Determine the [X, Y] coordinate at the center of the cell enclosing the given text.  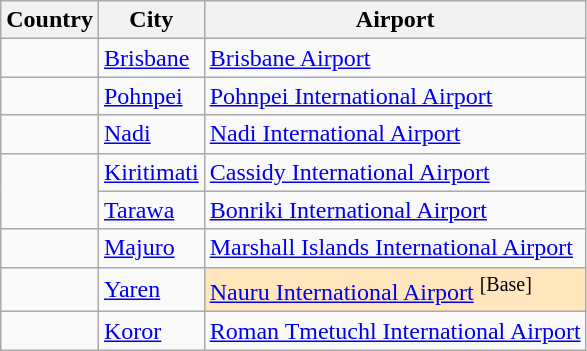
City [151, 20]
Pohnpei [151, 96]
Airport [395, 20]
Brisbane Airport [395, 58]
Majuro [151, 248]
Pohnpei International Airport [395, 96]
Tarawa [151, 210]
Kiritimati [151, 172]
Brisbane [151, 58]
Bonriki International Airport [395, 210]
Koror [151, 331]
Marshall Islands International Airport [395, 248]
Roman Tmetuchl International Airport [395, 331]
Yaren [151, 290]
Nauru International Airport [Base] [395, 290]
Nadi [151, 134]
Nadi International Airport [395, 134]
Country [50, 20]
Cassidy International Airport [395, 172]
